Return (x, y) of the center of cell containing provided text 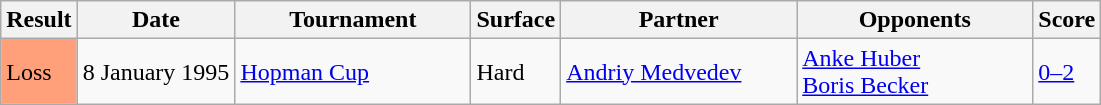
Tournament (353, 20)
Partner (679, 20)
Loss (39, 72)
Hopman Cup (353, 72)
Opponents (915, 20)
Date (156, 20)
Score (1067, 20)
Result (39, 20)
Andriy Medvedev (679, 72)
Anke Huber Boris Becker (915, 72)
Hard (516, 72)
0–2 (1067, 72)
Surface (516, 20)
8 January 1995 (156, 72)
